Identify which cell holds the provided text, then report its [X, Y] central coordinate. 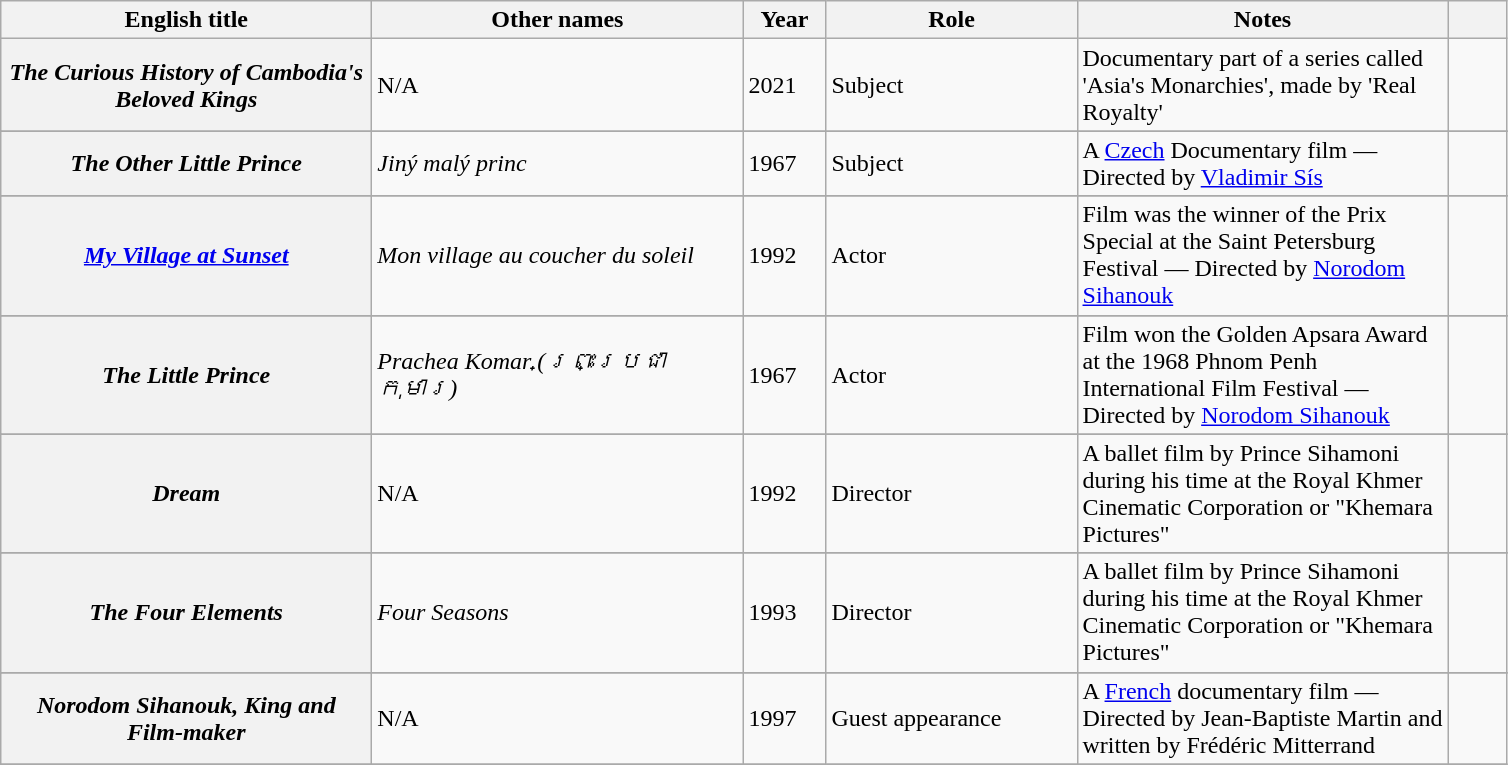
Jiný malý princ [558, 164]
The Four Elements [186, 612]
Film was the winner of the Prix Special at the Saint Petersburg Festival — Directed by Norodom Sihanouk [1262, 256]
The Curious History of Cambodia's Beloved Kings [186, 85]
English title [186, 20]
Norodom Sihanouk, King and Film-maker [186, 718]
2021 [784, 85]
A Czech Documentary film — Directed by Vladimir Sís [1262, 164]
Dream [186, 494]
Notes [1262, 20]
The Little Prince [186, 374]
Film won the Golden Apsara Award at the 1968 Phnom Penh International Film Festival — Directed by Norodom Sihanouk [1262, 374]
Prachea Komar (ព្រះប្រជាកុមារ) [558, 374]
Guest appearance [952, 718]
The Other Little Prince [186, 164]
Year [784, 20]
Role [952, 20]
My Village at Sunset [186, 256]
Documentary part of a series called 'Asia's Monarchies', made by 'Real Royalty' [1262, 85]
Mon village au coucher du soleil [558, 256]
1997 [784, 718]
A French documentary film — Directed by Jean-Baptiste Martin and written by Frédéric Mitterrand [1262, 718]
Other names [558, 20]
1993 [784, 612]
Four Seasons [558, 612]
